From the cell containing the given text, extract its center point as (X, Y) coordinate. 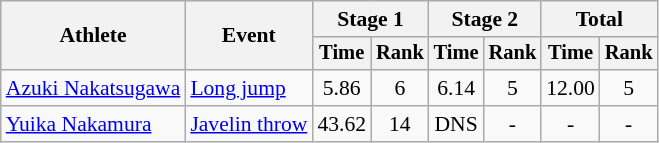
DNS (456, 124)
Long jump (248, 88)
Yuika Nakamura (94, 124)
12.00 (570, 88)
14 (400, 124)
Athlete (94, 36)
6 (400, 88)
5.86 (342, 88)
Total (599, 19)
43.62 (342, 124)
Javelin throw (248, 124)
Stage 2 (485, 19)
Azuki Nakatsugawa (94, 88)
Stage 1 (370, 19)
Event (248, 36)
6.14 (456, 88)
